Capture the cell that displays the provided text and extract its [x, y] central coordinate. 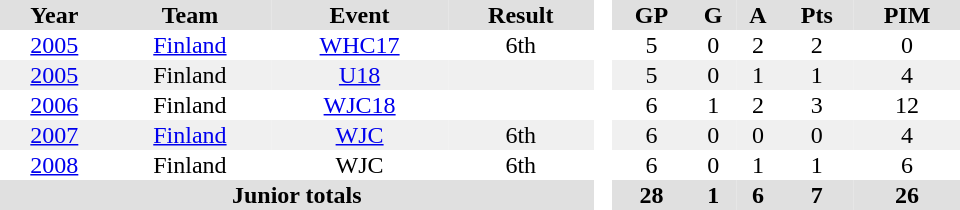
Year [54, 15]
2006 [54, 105]
PIM [907, 15]
3 [818, 105]
Event [360, 15]
WHC17 [360, 45]
U18 [360, 75]
12 [907, 105]
Pts [818, 15]
G [713, 15]
Junior totals [297, 195]
2008 [54, 165]
2007 [54, 135]
A [758, 15]
7 [818, 195]
28 [652, 195]
GP [652, 15]
26 [907, 195]
Team [190, 15]
WJC18 [360, 105]
Result [521, 15]
